Search for the cell housing the specified text and yield its (x, y) center coordinate. 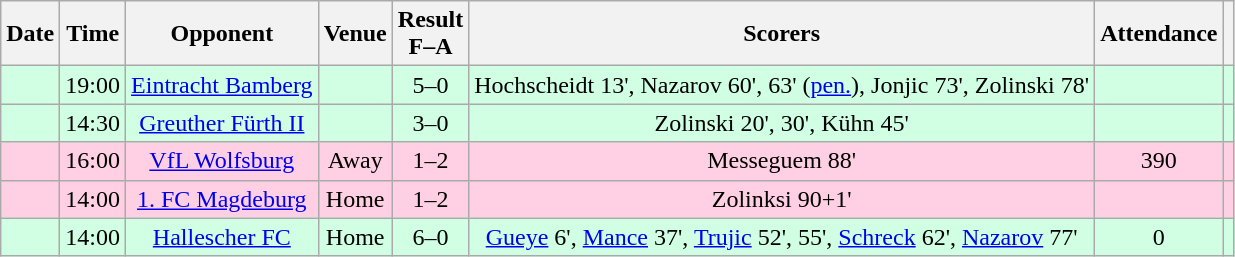
Zolinksi 90+1' (782, 199)
3–0 (430, 123)
Attendance (1159, 34)
16:00 (93, 161)
14:30 (93, 123)
Gueye 6', Mance 37', Trujic 52', 55', Schreck 62', Nazarov 77' (782, 237)
Away (355, 161)
Zolinski 20', 30', Kühn 45' (782, 123)
Greuther Fürth II (222, 123)
Hochscheidt 13', Nazarov 60', 63' (pen.), Jonjic 73', Zolinski 78' (782, 85)
Venue (355, 34)
Messeguem 88' (782, 161)
Time (93, 34)
6–0 (430, 237)
0 (1159, 237)
Hallescher FC (222, 237)
390 (1159, 161)
Scorers (782, 34)
ResultF–A (430, 34)
19:00 (93, 85)
VfL Wolfsburg (222, 161)
Date (30, 34)
5–0 (430, 85)
Eintracht Bamberg (222, 85)
Opponent (222, 34)
1. FC Magdeburg (222, 199)
